Return [X, Y] of the center of cell containing provided text 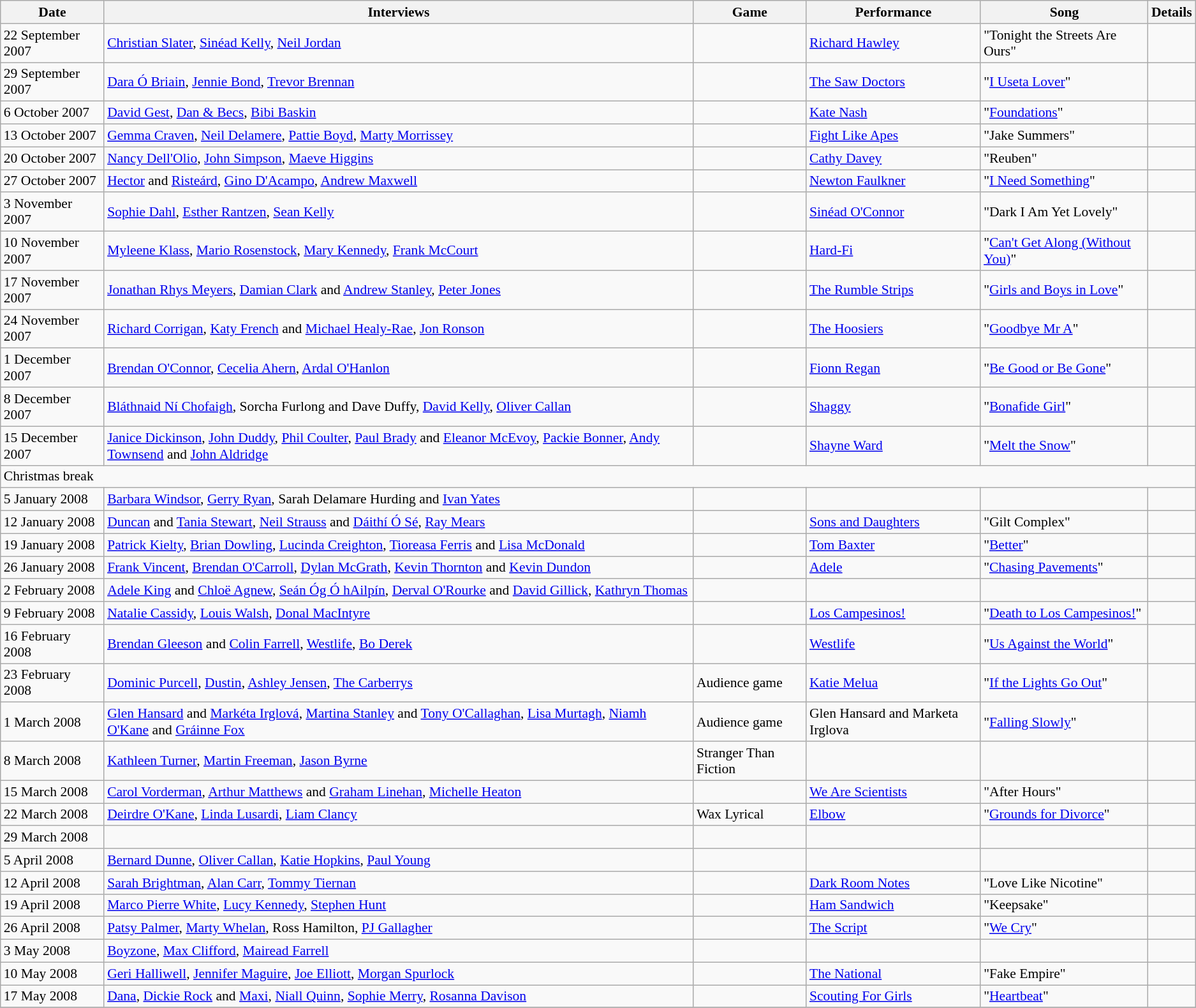
"After Hours" [1064, 792]
20 October 2007 [52, 158]
Adele [893, 568]
Cathy Davey [893, 158]
"I Need Something" [1064, 181]
19 April 2008 [52, 905]
Jonathan Rhys Meyers, Damian Clark and Andrew Stanley, Peter Jones [399, 290]
Sons and Daughters [893, 523]
Boyzone, Max Clifford, Mairead Farrell [399, 951]
Myleene Klass, Mario Rosenstock, Mary Kennedy, Frank McCourt [399, 251]
Westlife [893, 644]
22 September 2007 [52, 43]
3 November 2007 [52, 212]
Scouting For Girls [893, 997]
Newton Faulkner [893, 181]
"Grounds for Divorce" [1064, 815]
8 March 2008 [52, 760]
Christmas break [598, 477]
Barbara Windsor, Gerry Ryan, Sarah Delamare Hurding and Ivan Yates [399, 500]
"Love Like Nicotine" [1064, 883]
Brendan O'Connor, Cecelia Ahern, Ardal O'Hanlon [399, 367]
Natalie Cassidy, Louis Walsh, Donal MacIntyre [399, 613]
10 November 2007 [52, 251]
Details [1172, 12]
Fight Like Apes [893, 136]
Dominic Purcell, Dustin, Ashley Jensen, The Carberrys [399, 683]
Performance [893, 12]
Shaggy [893, 407]
"Heartbeat" [1064, 997]
"Reuben" [1064, 158]
"Can't Get Along (Without You)" [1064, 251]
Date [52, 12]
Glen Hansard and Markéta Irglová, Martina Stanley and Tony O'Callaghan, Lisa Murtagh, Niamh O'Kane and Gráinne Fox [399, 722]
"Girls and Boys in Love" [1064, 290]
22 March 2008 [52, 815]
Bernard Dunne, Oliver Callan, Katie Hopkins, Paul Young [399, 860]
19 January 2008 [52, 545]
Adele King and Chloë Agnew, Seán Óg Ó hAilpín, Derval O'Rourke and David Gillick, Kathryn Thomas [399, 591]
Brendan Gleeson and Colin Farrell, Westlife, Bo Derek [399, 644]
Nancy Dell'Olio, John Simpson, Maeve Higgins [399, 158]
Kathleen Turner, Martin Freeman, Jason Byrne [399, 760]
1 March 2008 [52, 722]
Christian Slater, Sinéad Kelly, Neil Jordan [399, 43]
Sophie Dahl, Esther Rantzen, Sean Kelly [399, 212]
12 April 2008 [52, 883]
29 September 2007 [52, 82]
Carol Vorderman, Arthur Matthews and Graham Linehan, Michelle Heaton [399, 792]
Gemma Craven, Neil Delamere, Pattie Boyd, Marty Morrissey [399, 136]
Fionn Regan [893, 367]
"Falling Slowly" [1064, 722]
"Chasing Pavements" [1064, 568]
Wax Lyrical [750, 815]
The Script [893, 928]
5 April 2008 [52, 860]
"Bonafide Girl" [1064, 407]
Interviews [399, 12]
1 December 2007 [52, 367]
5 January 2008 [52, 500]
David Gest, Dan & Becs, Bibi Baskin [399, 113]
26 January 2008 [52, 568]
3 May 2008 [52, 951]
The Hoosiers [893, 329]
"I Useta Lover" [1064, 82]
6 October 2007 [52, 113]
Tom Baxter [893, 545]
Sarah Brightman, Alan Carr, Tommy Tiernan [399, 883]
Dara Ó Briain, Jennie Bond, Trevor Brennan [399, 82]
16 February 2008 [52, 644]
The National [893, 974]
29 March 2008 [52, 838]
Richard Hawley [893, 43]
The Rumble Strips [893, 290]
"We Cry" [1064, 928]
"Tonight the Streets Are Ours" [1064, 43]
9 February 2008 [52, 613]
Sinéad O'Connor [893, 212]
"Jake Summers" [1064, 136]
"Melt the Snow" [1064, 445]
23 February 2008 [52, 683]
Dana, Dickie Rock and Maxi, Niall Quinn, Sophie Merry, Rosanna Davison [399, 997]
15 March 2008 [52, 792]
Ham Sandwich [893, 905]
"Foundations" [1064, 113]
Game [750, 12]
10 May 2008 [52, 974]
"Keepsake" [1064, 905]
24 November 2007 [52, 329]
Frank Vincent, Brendan O'Carroll, Dylan McGrath, Kevin Thornton and Kevin Dundon [399, 568]
"Gilt Complex" [1064, 523]
Richard Corrigan, Katy French and Michael Healy-Rae, Jon Ronson [399, 329]
Katie Melua [893, 683]
17 November 2007 [52, 290]
12 January 2008 [52, 523]
"Goodbye Mr A" [1064, 329]
"Us Against the World" [1064, 644]
"Fake Empire" [1064, 974]
"If the Lights Go Out" [1064, 683]
26 April 2008 [52, 928]
The Saw Doctors [893, 82]
8 December 2007 [52, 407]
"Death to Los Campesinos!" [1064, 613]
Janice Dickinson, John Duddy, Phil Coulter, Paul Brady and Eleanor McEvoy, Packie Bonner, Andy Townsend and John Aldridge [399, 445]
Bláthnaid Ní Chofaigh, Sorcha Furlong and Dave Duffy, David Kelly, Oliver Callan [399, 407]
"Be Good or Be Gone" [1064, 367]
13 October 2007 [52, 136]
We Are Scientists [893, 792]
Shayne Ward [893, 445]
"Better" [1064, 545]
15 December 2007 [52, 445]
Kate Nash [893, 113]
Song [1064, 12]
Hard-Fi [893, 251]
Dark Room Notes [893, 883]
Stranger Than Fiction [750, 760]
Patrick Kielty, Brian Dowling, Lucinda Creighton, Tioreasa Ferris and Lisa McDonald [399, 545]
Geri Halliwell, Jennifer Maguire, Joe Elliott, Morgan Spurlock [399, 974]
Duncan and Tania Stewart, Neil Strauss and Dáithí Ó Sé, Ray Mears [399, 523]
Marco Pierre White, Lucy Kennedy, Stephen Hunt [399, 905]
"Dark I Am Yet Lovely" [1064, 212]
17 May 2008 [52, 997]
Los Campesinos! [893, 613]
Patsy Palmer, Marty Whelan, Ross Hamilton, PJ Gallagher [399, 928]
Glen Hansard and Marketa Irglova [893, 722]
Hector and Risteárd, Gino D'Acampo, Andrew Maxwell [399, 181]
27 October 2007 [52, 181]
Elbow [893, 815]
Deirdre O'Kane, Linda Lusardi, Liam Clancy [399, 815]
2 February 2008 [52, 591]
